Determine the [X, Y] coordinate at the center of the cell enclosing the given text.  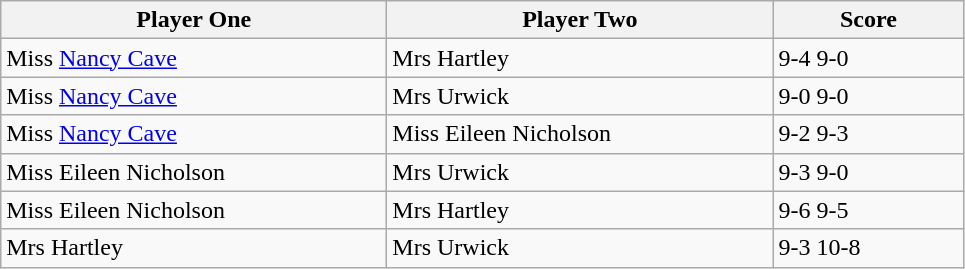
9-3 9-0 [868, 172]
9-3 10-8 [868, 248]
Player One [194, 20]
9-2 9-3 [868, 134]
9-4 9-0 [868, 58]
Score [868, 20]
Player Two [580, 20]
9-6 9-5 [868, 210]
9-0 9-0 [868, 96]
